Detect which cell encompasses the target text, then output its (x, y) center coordinate. 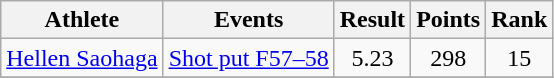
15 (520, 58)
Events (248, 20)
5.23 (372, 58)
Shot put F57–58 (248, 58)
Hellen Saohaga (82, 58)
Points (448, 20)
Athlete (82, 20)
298 (448, 58)
Rank (520, 20)
Result (372, 20)
